Output the (X, Y) coordinate of the center of the cell containing the given text.  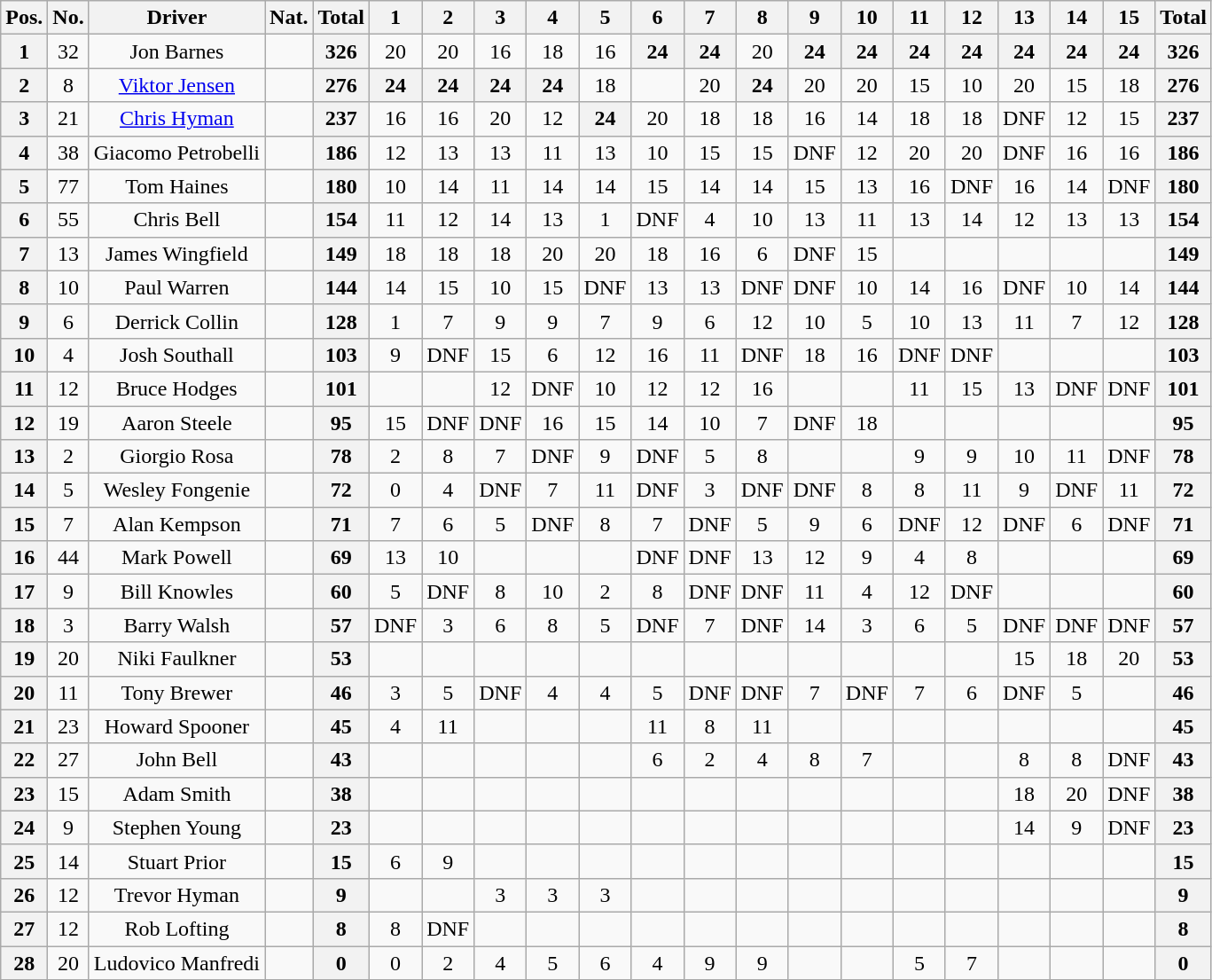
Chris Hyman (176, 119)
Bruce Hodges (176, 388)
Howard Spooner (176, 726)
Jon Barnes (176, 51)
Driver (176, 18)
Stephen Young (176, 827)
Paul Warren (176, 287)
Giacomo Petrobelli (176, 153)
28 (25, 962)
Alan Kempson (176, 524)
Adam Smith (176, 794)
44 (68, 558)
John Bell (176, 760)
26 (25, 895)
No. (68, 18)
Niki Faulkner (176, 659)
32 (68, 51)
77 (68, 186)
55 (68, 220)
Aaron Steele (176, 423)
Ludovico Manfredi (176, 962)
Bill Knowles (176, 592)
22 (25, 760)
Wesley Fongenie (176, 490)
Barry Walsh (176, 625)
James Wingfield (176, 254)
Chris Bell (176, 220)
Rob Lofting (176, 929)
Tom Haines (176, 186)
Nat. (289, 18)
Mark Powell (176, 558)
Tony Brewer (176, 693)
Stuart Prior (176, 861)
Giorgio Rosa (176, 457)
25 (25, 861)
Trevor Hyman (176, 895)
17 (25, 592)
Viktor Jensen (176, 85)
Josh Southall (176, 355)
Pos. (25, 18)
Derrick Collin (176, 321)
